Output the [X, Y] coordinate of the center of the cell containing the given text.  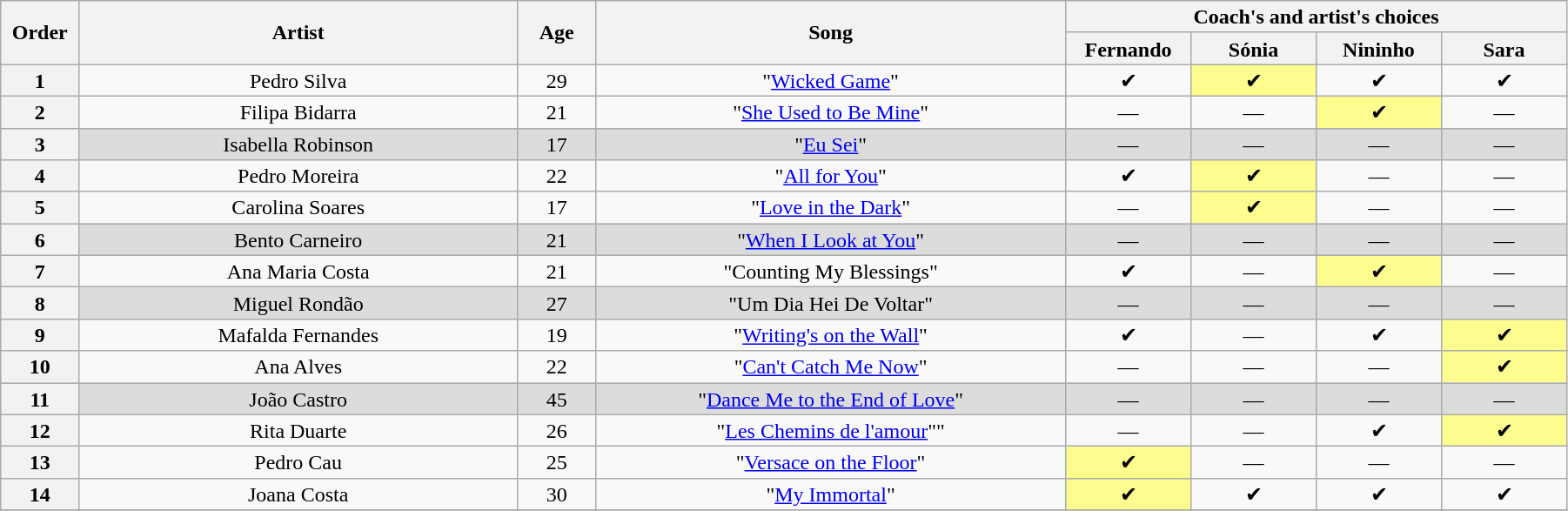
29 [557, 80]
30 [557, 494]
4 [40, 176]
"Les Chemins de l'amour"" [831, 430]
Bento Carneiro [298, 240]
19 [557, 334]
45 [557, 399]
Pedro Cau [298, 463]
"Um Dia Hei De Voltar" [831, 303]
"Love in the Dark" [831, 207]
Artist [298, 33]
"Dance Me to the End of Love" [831, 399]
25 [557, 463]
Joana Costa [298, 494]
"All for You" [831, 176]
"When I Look at You" [831, 240]
1 [40, 80]
"Can't Catch Me Now" [831, 367]
Mafalda Fernandes [298, 334]
"Wicked Game" [831, 80]
11 [40, 399]
"Versace on the Floor" [831, 463]
2 [40, 111]
Song [831, 33]
27 [557, 303]
10 [40, 367]
Age [557, 33]
13 [40, 463]
"She Used to Be Mine" [831, 111]
"My Immortal" [831, 494]
7 [40, 272]
Sara [1504, 49]
"Counting My Blessings" [831, 272]
Pedro Silva [298, 80]
3 [40, 145]
26 [557, 430]
Carolina Soares [298, 207]
5 [40, 207]
Miguel Rondão [298, 303]
6 [40, 240]
Coach's and artist's choices [1317, 17]
"Eu Sei" [831, 145]
João Castro [298, 399]
Fernando [1129, 49]
14 [40, 494]
Pedro Moreira [298, 176]
Sónia [1254, 49]
Filipa Bidarra [298, 111]
"Writing's on the Wall" [831, 334]
Isabella Robinson [298, 145]
Ana Maria Costa [298, 272]
9 [40, 334]
8 [40, 303]
Ana Alves [298, 367]
Order [40, 33]
Nininho [1378, 49]
Rita Duarte [298, 430]
12 [40, 430]
